Find where the given text appears and provide that cell's center as [X, Y] coordinate. 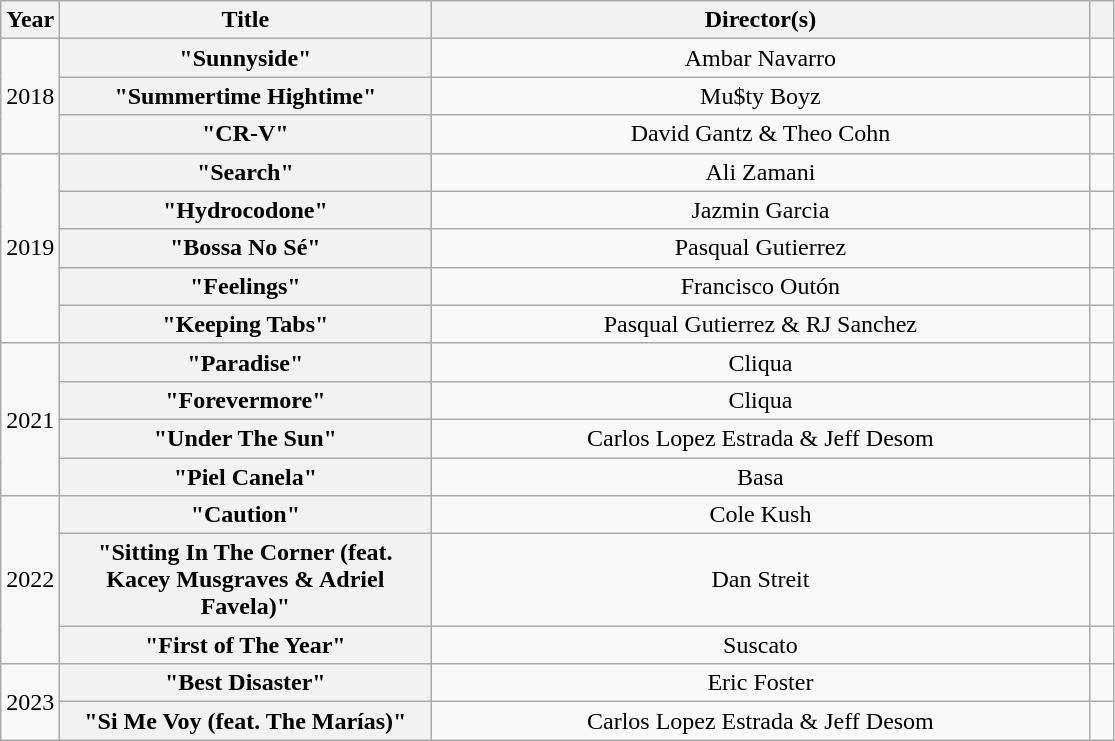
"First of The Year" [246, 645]
Francisco Outón [760, 286]
"Under The Sun" [246, 438]
Suscato [760, 645]
Eric Foster [760, 683]
Title [246, 20]
"Forevermore" [246, 400]
"Feelings" [246, 286]
2021 [30, 419]
"Hydrocodone" [246, 210]
"Sunnyside" [246, 58]
Mu$ty Boyz [760, 96]
"Caution" [246, 515]
Year [30, 20]
"Si Me Voy (feat. The Marías)" [246, 721]
"Summertime Hightime" [246, 96]
"Sitting In The Corner (feat. Kacey Musgraves & Adriel Favela)" [246, 580]
Dan Streit [760, 580]
"Search" [246, 172]
2018 [30, 96]
"Piel Canela" [246, 477]
David Gantz & Theo Cohn [760, 134]
Pasqual Gutierrez [760, 248]
"Paradise" [246, 362]
2023 [30, 702]
"Bossa No Sé" [246, 248]
Cole Kush [760, 515]
Ali Zamani [760, 172]
Pasqual Gutierrez & RJ Sanchez [760, 324]
Ambar Navarro [760, 58]
2022 [30, 580]
Jazmin Garcia [760, 210]
Director(s) [760, 20]
"CR-V" [246, 134]
"Best Disaster" [246, 683]
Basa [760, 477]
"Keeping Tabs" [246, 324]
2019 [30, 248]
